Extract the (X, Y) coordinate from the center of the cell holding the provided text.  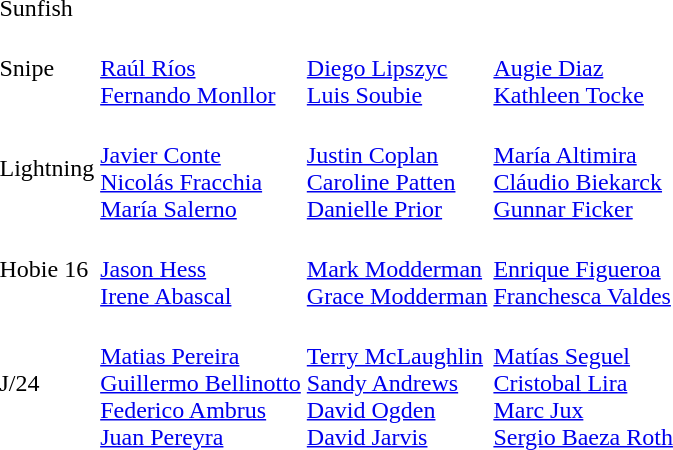
Justin CoplanCaroline PattenDanielle Prior (397, 168)
Mark ModdermanGrace Modderman (397, 269)
Javier ConteNicolás FracchiaMaría Salerno (201, 168)
Diego LipszycLuis Soubie (397, 68)
Raúl RíosFernando Monllor (201, 68)
Jason HessIrene Abascal (201, 269)
